Search for the cell housing the specified text and yield its [x, y] center coordinate. 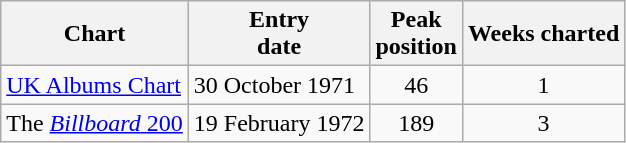
UK Albums Chart [95, 85]
19 February 1972 [279, 123]
The Billboard 200 [95, 123]
Weeks charted [543, 34]
1 [543, 85]
46 [416, 85]
Entrydate [279, 34]
3 [543, 123]
Peakposition [416, 34]
189 [416, 123]
Chart [95, 34]
30 October 1971 [279, 85]
